Provide the (x, y) coordinate of the cell's center where the given text is located.  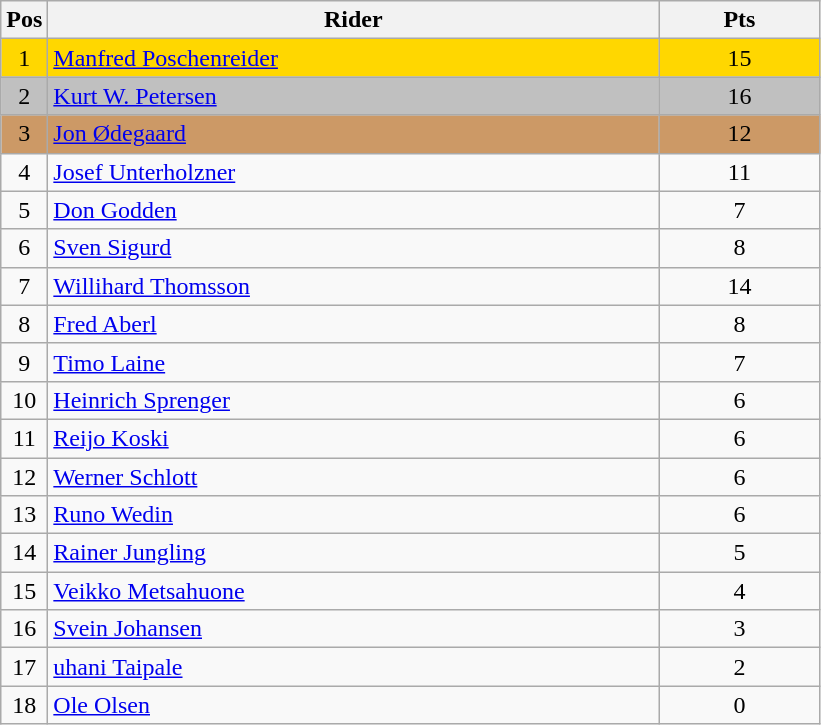
Veikko Metsahuone (354, 591)
Heinrich Sprenger (354, 400)
0 (740, 705)
Don Godden (354, 210)
17 (24, 667)
Sven Sigurd (354, 248)
10 (24, 400)
Reijo Koski (354, 438)
Jon Ødegaard (354, 134)
Josef Unterholzner (354, 172)
Rainer Jungling (354, 553)
uhani Taipale (354, 667)
Willihard Thomsson (354, 286)
Ole Olsen (354, 705)
1 (24, 58)
9 (24, 362)
Manfred Poschenreider (354, 58)
Kurt W. Petersen (354, 96)
Timo Laine (354, 362)
13 (24, 515)
Rider (354, 20)
Svein Johansen (354, 629)
Pos (24, 20)
Runo Wedin (354, 515)
Fred Aberl (354, 324)
18 (24, 705)
Pts (740, 20)
Werner Schlott (354, 477)
